Find where the given text appears and provide that cell's center as (X, Y) coordinate. 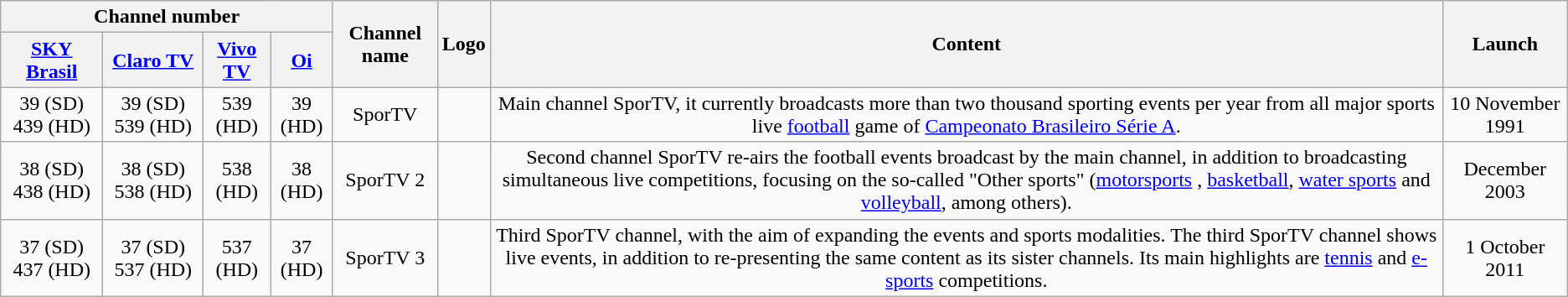
39 (SD) 439 (HD) (52, 114)
538 (HD) (237, 180)
37 (SD) 537 (HD) (153, 258)
Channel name (385, 44)
SporTV 3 (385, 258)
Logo (464, 44)
10 November 1991 (1504, 114)
December 2003 (1504, 180)
Vivo TV (237, 60)
539 (HD) (237, 114)
39 (SD) 539 (HD) (153, 114)
37 (SD) 437 (HD) (52, 258)
SporTV (385, 114)
Claro TV (153, 60)
39 (HD) (302, 114)
38 (HD) (302, 180)
38 (SD) 538 (HD) (153, 180)
38 (SD) 438 (HD) (52, 180)
Content (967, 44)
Channel number (168, 17)
SporTV 2 (385, 180)
SKY Brasil (52, 60)
1 October 2011 (1504, 258)
37 (HD) (302, 258)
537 (HD) (237, 258)
Launch (1504, 44)
Oi (302, 60)
